Return the (X, Y) coordinate for the center point of the cell that contains the specified text.  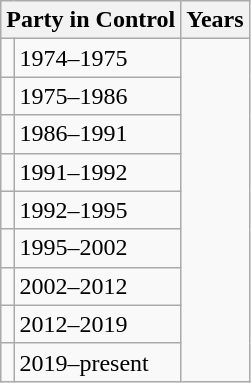
1995–2002 (98, 248)
1991–1992 (98, 172)
2012–2019 (98, 324)
Years (215, 20)
1974–1975 (98, 58)
1975–1986 (98, 96)
2019–present (98, 362)
1986–1991 (98, 134)
Party in Control (91, 20)
2002–2012 (98, 286)
1992–1995 (98, 210)
